Scan for the cell matching the given text and deliver its [x, y] coordinate at center. 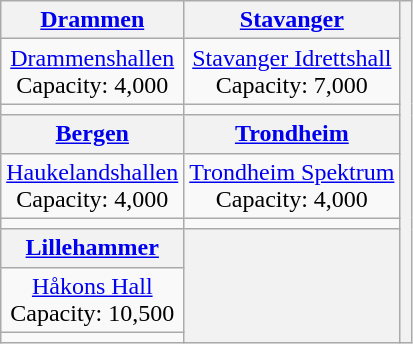
Bergen [92, 134]
DrammenshallenCapacity: 4,000 [92, 72]
Stavanger [292, 20]
Trondheim [292, 134]
HaukelandshallenCapacity: 4,000 [92, 186]
Drammen [92, 20]
Lillehammer [92, 248]
Trondheim SpektrumCapacity: 4,000 [292, 186]
Stavanger IdrettshallCapacity: 7,000 [292, 72]
Håkons HallCapacity: 10,500 [92, 300]
